Provide the [x, y] coordinate of the cell's center where the given text is located.  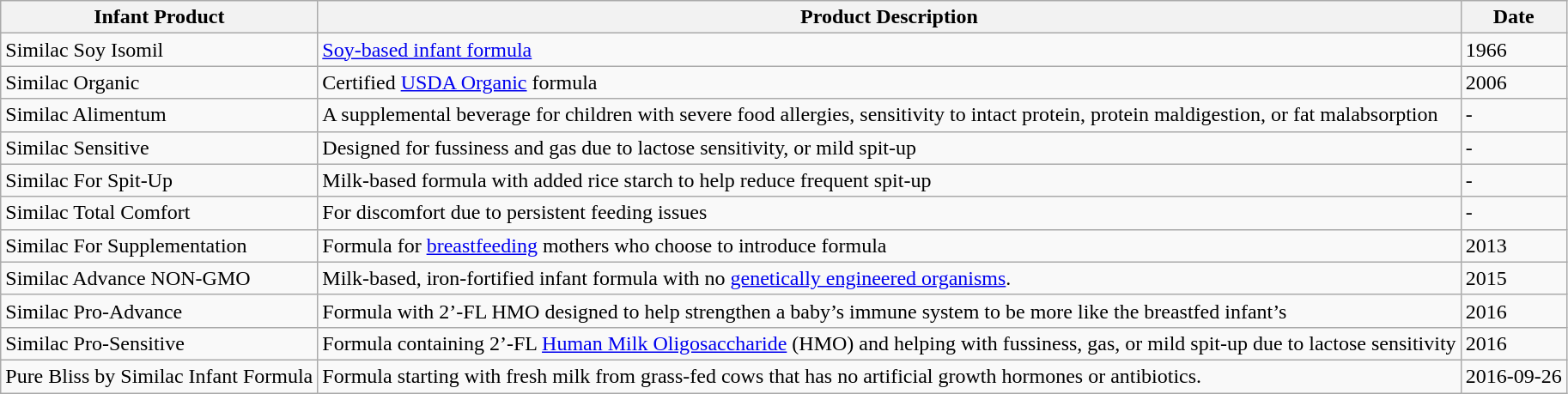
Pure Bliss by Similac Infant Formula [160, 376]
2006 [1513, 82]
2016-09-26 [1513, 376]
Certified USDA Organic formula [890, 82]
Soy-based infant formula [890, 50]
Designed for fussiness and gas due to lactose sensitivity, or mild spit-up [890, 148]
Date [1513, 17]
A supplemental beverage for children with severe food allergies, sensitivity to intact protein, protein maldigestion, or fat malabsorption [890, 115]
Product Description [890, 17]
Similac Sensitive [160, 148]
Similac For Supplementation [160, 245]
Formula for breastfeeding mothers who choose to introduce formula [890, 245]
2013 [1513, 245]
Formula with 2’-FL HMO designed to help strengthen a baby’s immune system to be more like the breastfed infant’s [890, 311]
Similac Organic [160, 82]
Similac Soy Isomil [160, 50]
2015 [1513, 278]
For discomfort due to persistent feeding issues [890, 213]
Formula containing 2’-FL Human Milk Oligosaccharide (HMO) and helping with fussiness, gas, or mild spit-up due to lactose sensitivity [890, 343]
Similac For Spit-Up [160, 180]
Milk-based, iron-fortified infant formula with no genetically engineered organisms. [890, 278]
1966 [1513, 50]
Similac Pro-Advance [160, 311]
Formula starting with fresh milk from grass-fed cows that has no artificial growth hormones or antibiotics. [890, 376]
Similac Advance NON-GMO [160, 278]
Similac Alimentum [160, 115]
Similac Total Comfort [160, 213]
Infant Product [160, 17]
Similac Pro-Sensitive [160, 343]
Milk-based formula with added rice starch to help reduce frequent spit-up [890, 180]
